Detect which cell encompasses the target text, then output its [X, Y] center coordinate. 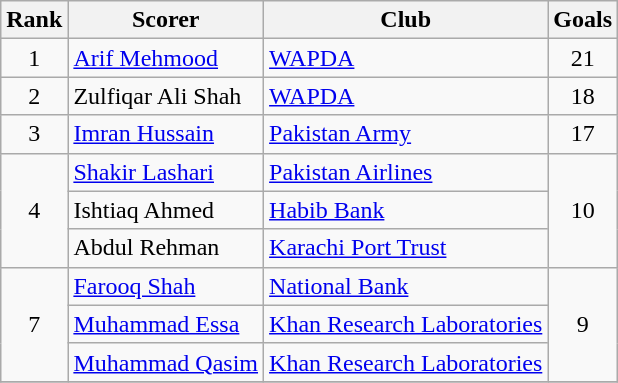
3 [34, 134]
2 [34, 96]
Goals [583, 20]
Imran Hussain [166, 134]
Muhammad Essa [166, 324]
17 [583, 134]
Pakistan Army [406, 134]
Karachi Port Trust [406, 248]
Farooq Shah [166, 286]
Ishtiaq Ahmed [166, 210]
Scorer [166, 20]
Pakistan Airlines [406, 172]
Abdul Rehman [166, 248]
18 [583, 96]
9 [583, 324]
Arif Mehmood [166, 58]
Club [406, 20]
National Bank [406, 286]
4 [34, 210]
Habib Bank [406, 210]
Rank [34, 20]
Shakir Lashari [166, 172]
1 [34, 58]
Zulfiqar Ali Shah [166, 96]
10 [583, 210]
21 [583, 58]
7 [34, 324]
Muhammad Qasim [166, 362]
